Extract the [x, y] coordinate from the center of the cell holding the provided text.  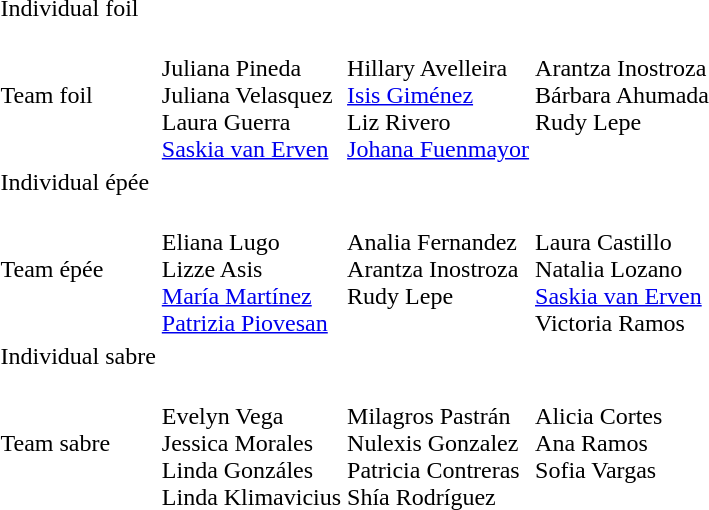
Hillary AvelleiraIsis GiménezLiz RiveroJohana Fuenmayor [438, 95]
Eliana LugoLizze AsisMaría MartínezPatrizia Piovesan [251, 269]
Juliana PinedaJuliana VelasquezLaura GuerraSaskia van Erven [251, 95]
Analia FernandezArantza InostrozaRudy Lepe [438, 269]
